Return [x, y] of the center of cell containing provided text 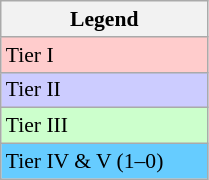
Tier III [104, 126]
Tier IV & V (1–0) [104, 162]
Tier I [104, 55]
Legend [104, 19]
Tier II [104, 90]
